From the cell containing the given text, extract its center point as (X, Y) coordinate. 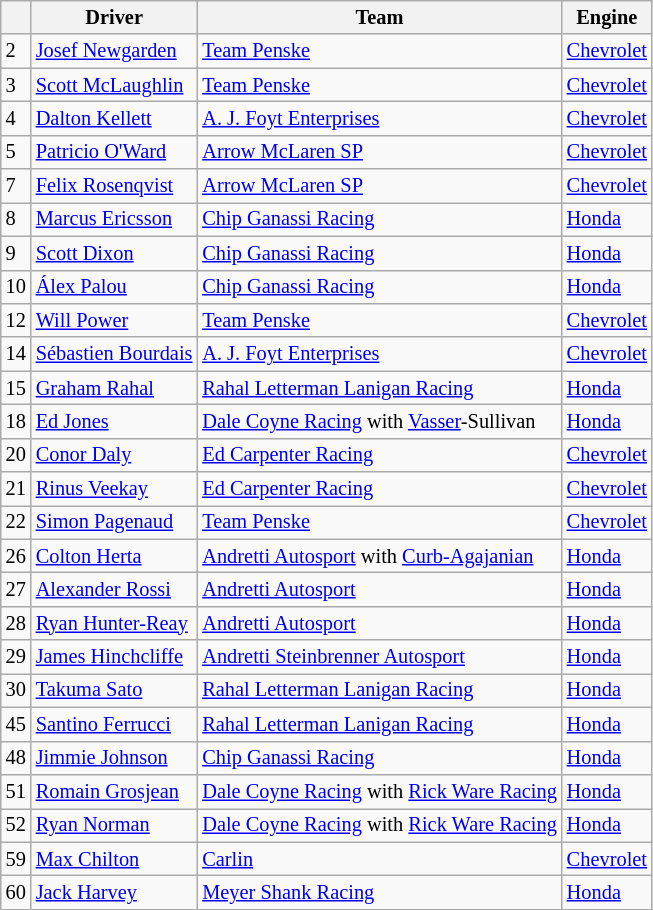
Scott Dixon (114, 253)
Romain Grosjean (114, 791)
3 (16, 85)
Will Power (114, 320)
Josef Newgarden (114, 51)
Driver (114, 17)
Ryan Hunter-Reay (114, 623)
12 (16, 320)
Carlin (379, 859)
26 (16, 556)
4 (16, 118)
9 (16, 253)
Andretti Autosport with Curb-Agajanian (379, 556)
Dalton Kellett (114, 118)
Takuma Sato (114, 690)
Santino Ferrucci (114, 724)
51 (16, 791)
Engine (607, 17)
Graham Rahal (114, 388)
22 (16, 522)
Ryan Norman (114, 825)
7 (16, 186)
18 (16, 421)
52 (16, 825)
Colton Herta (114, 556)
Felix Rosenqvist (114, 186)
60 (16, 892)
Marcus Ericsson (114, 219)
29 (16, 657)
Simon Pagenaud (114, 522)
59 (16, 859)
48 (16, 758)
Ed Jones (114, 421)
Jimmie Johnson (114, 758)
8 (16, 219)
Team (379, 17)
5 (16, 152)
2 (16, 51)
30 (16, 690)
14 (16, 354)
James Hinchcliffe (114, 657)
Max Chilton (114, 859)
Patricio O'Ward (114, 152)
28 (16, 623)
10 (16, 287)
Meyer Shank Racing (379, 892)
27 (16, 589)
Rinus Veekay (114, 489)
Dale Coyne Racing with Vasser-Sullivan (379, 421)
Alexander Rossi (114, 589)
15 (16, 388)
Andretti Steinbrenner Autosport (379, 657)
20 (16, 455)
Jack Harvey (114, 892)
45 (16, 724)
Sébastien Bourdais (114, 354)
21 (16, 489)
Conor Daly (114, 455)
Scott McLaughlin (114, 85)
Álex Palou (114, 287)
